Locate the cell with the specified text and output its (x, y) center coordinate. 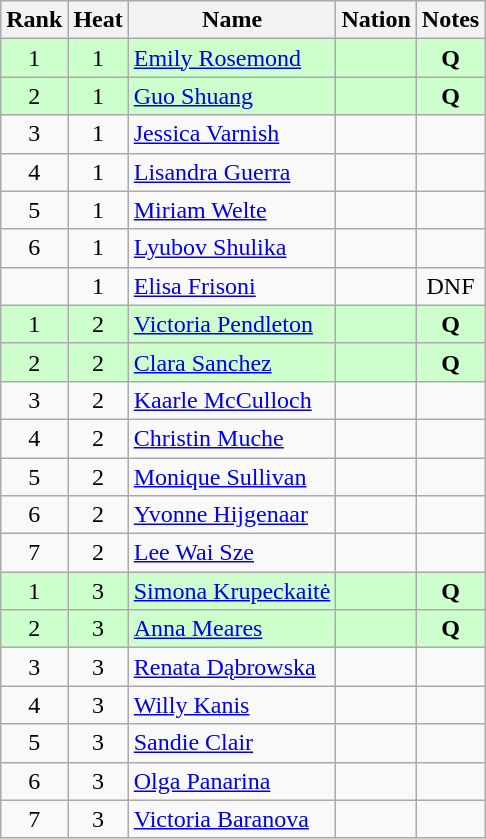
Name (232, 20)
Olga Panarina (232, 781)
Anna Meares (232, 629)
Miriam Welte (232, 210)
Lyubov Shulika (232, 248)
Lisandra Guerra (232, 172)
Renata Dąbrowska (232, 667)
Guo Shuang (232, 96)
Victoria Pendleton (232, 324)
Notes (450, 20)
Rank (34, 20)
Jessica Varnish (232, 134)
Clara Sanchez (232, 362)
Simona Krupeckaitė (232, 591)
Kaarle McCulloch (232, 400)
Lee Wai Sze (232, 553)
Sandie Clair (232, 743)
Willy Kanis (232, 705)
Christin Muche (232, 438)
Yvonne Hijgenaar (232, 515)
Monique Sullivan (232, 477)
Elisa Frisoni (232, 286)
Heat (98, 20)
Nation (376, 20)
DNF (450, 286)
Victoria Baranova (232, 819)
Emily Rosemond (232, 58)
